Capture the cell that displays the provided text and extract its (x, y) central coordinate. 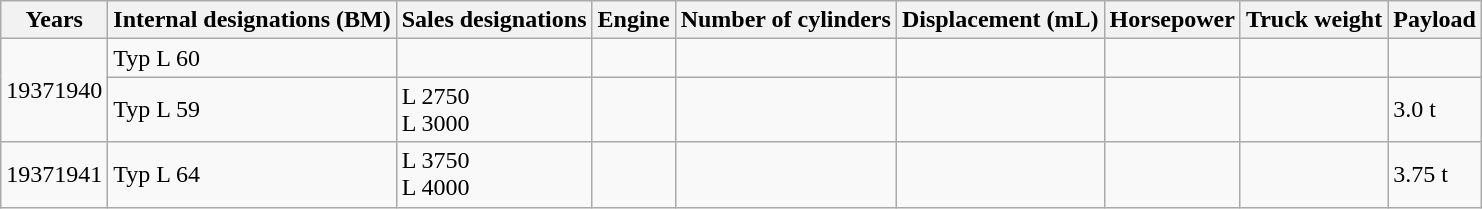
L 2750L 3000 (494, 110)
Typ L 59 (252, 110)
Typ L 60 (252, 58)
Years (54, 20)
L 3750L 4000 (494, 174)
19371941 (54, 174)
19371940 (54, 90)
3.75 t (1435, 174)
Payload (1435, 20)
Typ L 64 (252, 174)
3.0 t (1435, 110)
Displacement (mL) (1000, 20)
Number of cylinders (786, 20)
Truck weight (1314, 20)
Internal designations (BM) (252, 20)
Horsepower (1172, 20)
Sales designations (494, 20)
Engine (634, 20)
